Extract the (X, Y) coordinate from the center of the cell holding the provided text.  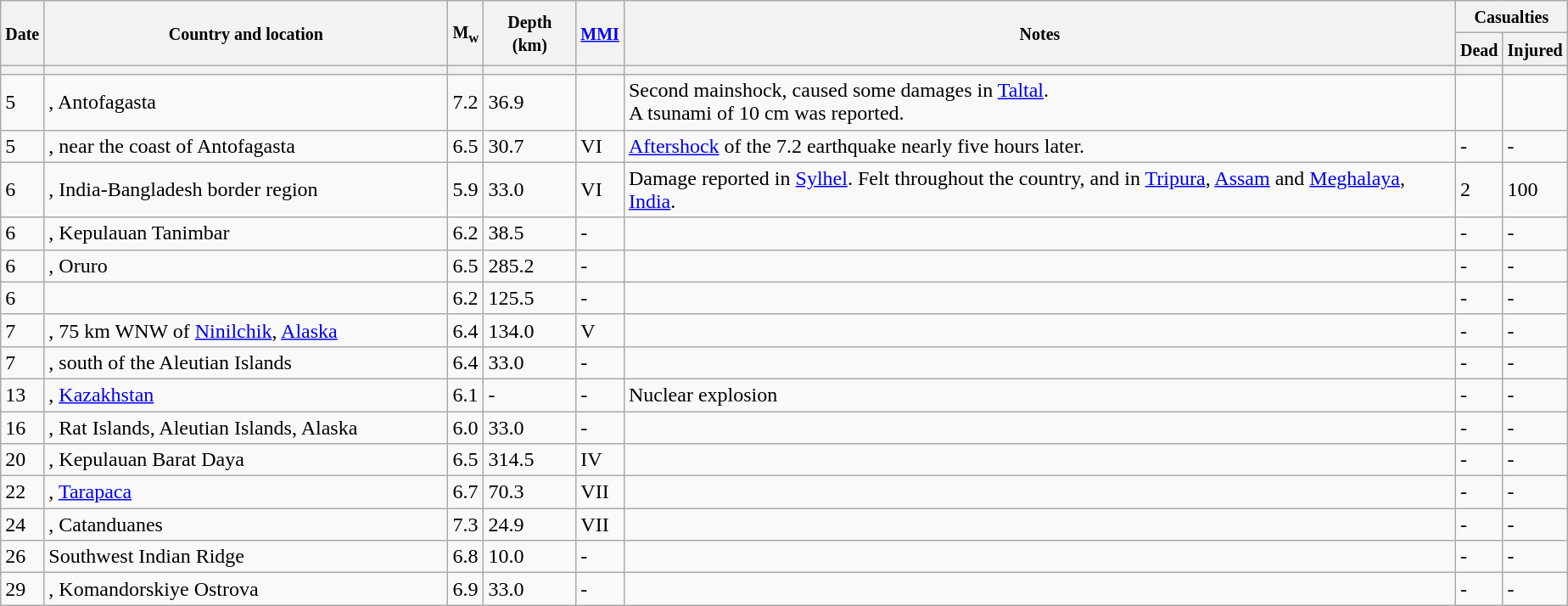
22 (22, 492)
134.0 (529, 330)
24.9 (529, 525)
24 (22, 525)
Dead (1479, 49)
314.5 (529, 460)
Injured (1535, 49)
6.9 (466, 589)
5.9 (466, 190)
6.7 (466, 492)
, Rat Islands, Aleutian Islands, Alaska (246, 427)
13 (22, 395)
100 (1535, 190)
Notes (1039, 33)
, Kepulauan Tanimbar (246, 233)
, Kepulauan Barat Daya (246, 460)
285.2 (529, 266)
Country and location (246, 33)
Second mainshock, caused some damages in Taltal.A tsunami of 10 cm was reported. (1039, 102)
6.1 (466, 395)
, south of the Aleutian Islands (246, 362)
20 (22, 460)
, Komandorskiye Ostrova (246, 589)
26 (22, 557)
, 75 km WNW of Ninilchik, Alaska (246, 330)
36.9 (529, 102)
Date (22, 33)
Casualties (1511, 17)
, Antofagasta (246, 102)
30.7 (529, 146)
, Catanduanes (246, 525)
70.3 (529, 492)
29 (22, 589)
Aftershock of the 7.2 earthquake nearly five hours later. (1039, 146)
, Kazakhstan (246, 395)
6.0 (466, 427)
Mw (466, 33)
IV (601, 460)
38.5 (529, 233)
2 (1479, 190)
7.3 (466, 525)
, India-Bangladesh border region (246, 190)
16 (22, 427)
V (601, 330)
Damage reported in Sylhel. Felt throughout the country, and in Tripura, Assam and Meghalaya, India. (1039, 190)
Depth (km) (529, 33)
Nuclear explosion (1039, 395)
, Tarapaca (246, 492)
6.8 (466, 557)
125.5 (529, 298)
7.2 (466, 102)
Southwest Indian Ridge (246, 557)
10.0 (529, 557)
, near the coast of Antofagasta (246, 146)
, Oruro (246, 266)
MMI (601, 33)
